Capture the cell that displays the provided text and extract its [x, y] central coordinate. 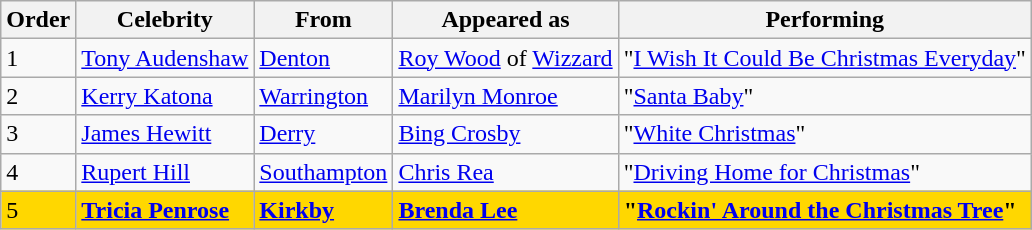
Denton [324, 58]
"I Wish It Could Be Christmas Everyday" [824, 58]
Order [38, 20]
Appeared as [506, 20]
"White Christmas" [824, 134]
Performing [824, 20]
"Driving Home for Christmas" [824, 172]
2 [38, 96]
James Hewitt [165, 134]
Roy Wood of Wizzard [506, 58]
Rupert Hill [165, 172]
Derry [324, 134]
"Rockin' Around the Christmas Tree" [824, 210]
From [324, 20]
Kirkby [324, 210]
1 [38, 58]
"Santa Baby" [824, 96]
5 [38, 210]
Marilyn Monroe [506, 96]
Celebrity [165, 20]
Warrington [324, 96]
Tony Audenshaw [165, 58]
Bing Crosby [506, 134]
Brenda Lee [506, 210]
4 [38, 172]
Chris Rea [506, 172]
Kerry Katona [165, 96]
Tricia Penrose [165, 210]
Southampton [324, 172]
3 [38, 134]
